Capture the cell that displays the provided text and extract its [X, Y] central coordinate. 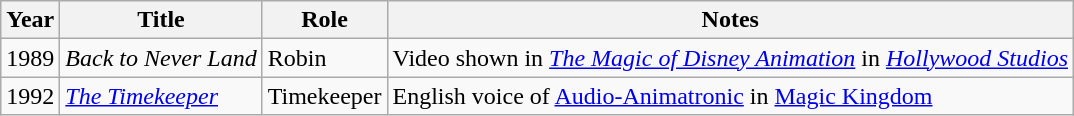
Timekeeper [324, 96]
Back to Never Land [161, 58]
1989 [30, 58]
Year [30, 20]
Role [324, 20]
English voice of Audio-Animatronic in Magic Kingdom [730, 96]
Title [161, 20]
Video shown in The Magic of Disney Animation in Hollywood Studios [730, 58]
1992 [30, 96]
The Timekeeper [161, 96]
Robin [324, 58]
Notes [730, 20]
